Capture the cell that displays the provided text and extract its (x, y) central coordinate. 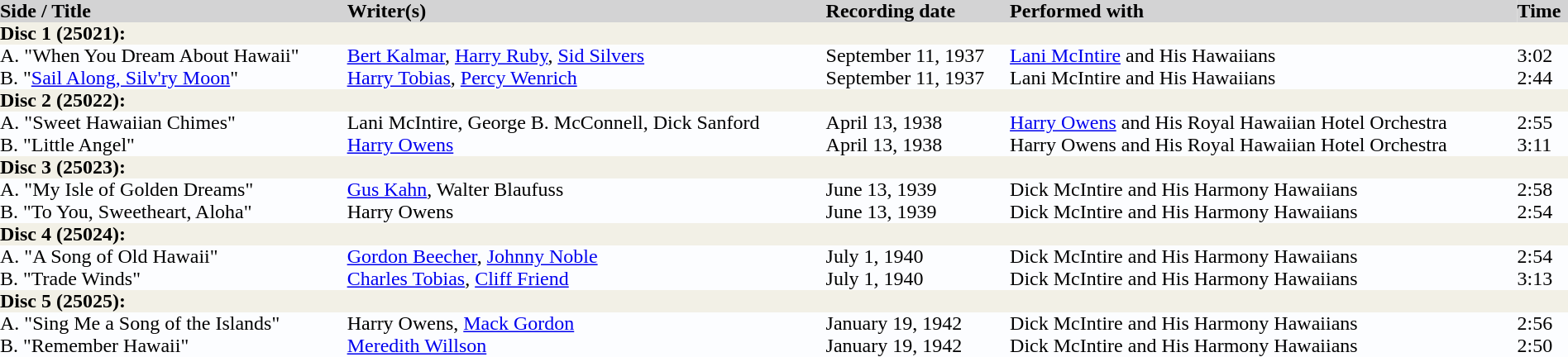
Time (1543, 12)
2:58 (1543, 190)
B. "Remember Hawaii" (174, 345)
Disc 1 (25021): (784, 33)
Gus Kahn, Walter Blaufuss (587, 190)
Disc 5 (25025): (784, 301)
Harry Owens, Mack Gordon (587, 324)
2:44 (1543, 78)
A. "A Song of Old Hawaii" (174, 256)
B. "To You, Sweetheart, Aloha" (174, 212)
Recording date (918, 12)
3:02 (1543, 56)
2:56 (1543, 324)
Writer(s) (587, 12)
Charles Tobias, Cliff Friend (587, 279)
B. "Little Angel" (174, 145)
Disc 2 (25022): (784, 101)
A. "Sweet Hawaiian Chimes" (174, 122)
B. "Sail Along, Silv'ry Moon" (174, 78)
Bert Kalmar, Harry Ruby, Sid Silvers (587, 56)
A. "Sing Me a Song of the Islands" (174, 324)
Performed with (1264, 12)
Disc 3 (25023): (784, 167)
3:11 (1543, 145)
Side / Title (174, 12)
2:55 (1543, 122)
Lani McIntire, George B. McConnell, Dick Sanford (587, 122)
2:50 (1543, 345)
A. "My Isle of Golden Dreams" (174, 190)
3:13 (1543, 279)
Disc 4 (25024): (784, 235)
A. "When You Dream About Hawaii" (174, 56)
Meredith Willson (587, 345)
Gordon Beecher, Johnny Noble (587, 256)
B. "Trade Winds" (174, 279)
Harry Tobias, Percy Wenrich (587, 78)
